Find where the given text appears and provide that cell's center as [x, y] coordinate. 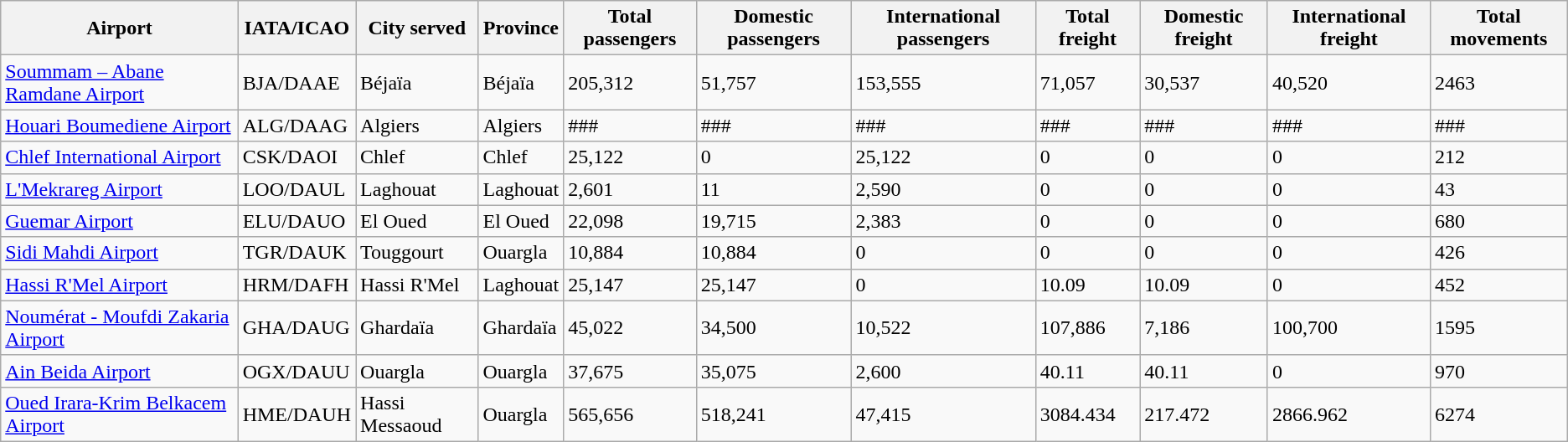
970 [1498, 371]
Domestic freight [1204, 28]
HME/DAUH [297, 414]
Chlef International Airport [119, 157]
19,715 [774, 221]
107,886 [1087, 328]
212 [1498, 157]
Domestic passengers [774, 28]
2,601 [630, 189]
Total movements [1498, 28]
43 [1498, 189]
2,383 [943, 221]
Houari Boumediene Airport [119, 126]
Sidi Mahdi Airport [119, 253]
51,757 [774, 82]
1595 [1498, 328]
L'Mekrareg Airport [119, 189]
Total freight [1087, 28]
OGX/DAUU [297, 371]
680 [1498, 221]
2,590 [943, 189]
35,075 [774, 371]
Guemar Airport [119, 221]
Airport [119, 28]
22,098 [630, 221]
2866.962 [1349, 414]
426 [1498, 253]
205,312 [630, 82]
Touggourt [417, 253]
30,537 [1204, 82]
10,522 [943, 328]
452 [1498, 285]
TGR/DAUK [297, 253]
International passengers [943, 28]
ELU/DAUO [297, 221]
7,186 [1204, 328]
6274 [1498, 414]
HRM/DAFH [297, 285]
IATA/ICAO [297, 28]
Soummam – Abane Ramdane Airport [119, 82]
Province [521, 28]
CSK/DAOI [297, 157]
Noumérat - Moufdi Zakaria Airport [119, 328]
Oued Irara-Krim Belkacem Airport [119, 414]
International freight [1349, 28]
217.472 [1204, 414]
565,656 [630, 414]
100,700 [1349, 328]
Ain Beida Airport [119, 371]
ALG/DAAG [297, 126]
34,500 [774, 328]
2,600 [943, 371]
Hassi R'Mel Airport [119, 285]
47,415 [943, 414]
153,555 [943, 82]
Hassi R'Mel [417, 285]
LOO/DAUL [297, 189]
45,022 [630, 328]
Total passengers [630, 28]
BJA/DAAE [297, 82]
City served [417, 28]
GHA/DAUG [297, 328]
2463 [1498, 82]
Hassi Messaoud [417, 414]
37,675 [630, 371]
11 [774, 189]
518,241 [774, 414]
40,520 [1349, 82]
71,057 [1087, 82]
3084.434 [1087, 414]
